Locate the cell with the specified text and output its (x, y) center coordinate. 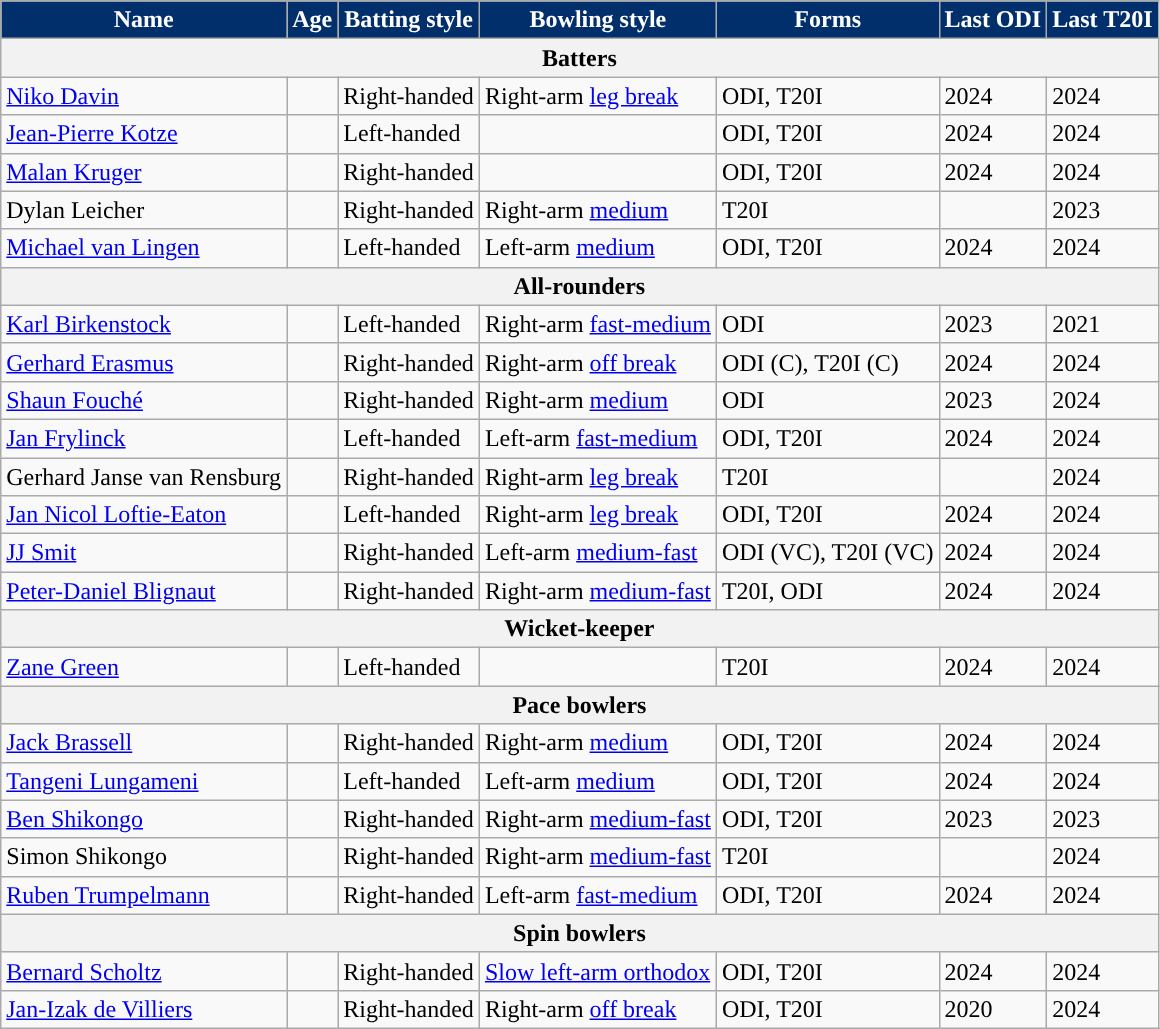
Dylan Leicher (144, 210)
Spin bowlers (580, 933)
Gerhard Janse van Rensburg (144, 477)
Bowling style (598, 20)
2021 (1102, 324)
Jack Brassell (144, 743)
Zane Green (144, 667)
Slow left-arm orthodox (598, 971)
JJ Smit (144, 553)
Karl Birkenstock (144, 324)
Shaun Fouché (144, 400)
Batters (580, 58)
ODI (VC), T20I (VC) (828, 553)
Malan Kruger (144, 172)
Forms (828, 20)
Wicket-keeper (580, 629)
Jan-Izak de Villiers (144, 1009)
2020 (993, 1009)
Peter-Daniel Blignaut (144, 591)
Tangeni Lungameni (144, 781)
Batting style (409, 20)
Gerhard Erasmus (144, 362)
Last T20I (1102, 20)
Jean-Pierre Kotze (144, 134)
Ben Shikongo (144, 819)
Pace bowlers (580, 705)
Ruben Trumpelmann (144, 895)
Jan Frylinck (144, 438)
Age (312, 20)
Last ODI (993, 20)
Michael van Lingen (144, 248)
Right-arm fast-medium (598, 324)
Bernard Scholtz (144, 971)
Name (144, 20)
T20I, ODI (828, 591)
ODI (C), T20I (C) (828, 362)
Left-arm medium-fast (598, 553)
All-rounders (580, 286)
Simon Shikongo (144, 857)
Jan Nicol Loftie-Eaton (144, 515)
Niko Davin (144, 96)
